Search for the cell housing the specified text and yield its (x, y) center coordinate. 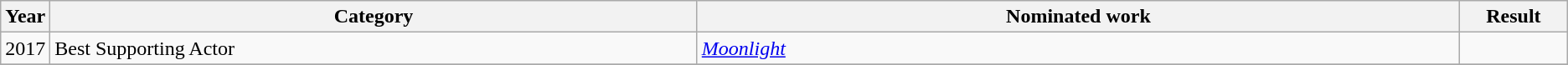
Nominated work (1078, 17)
Category (374, 17)
Year (25, 17)
Moonlight (1078, 48)
Best Supporting Actor (374, 48)
Result (1514, 17)
2017 (25, 48)
